Determine the [X, Y] coordinate at the center of the cell enclosing the given text.  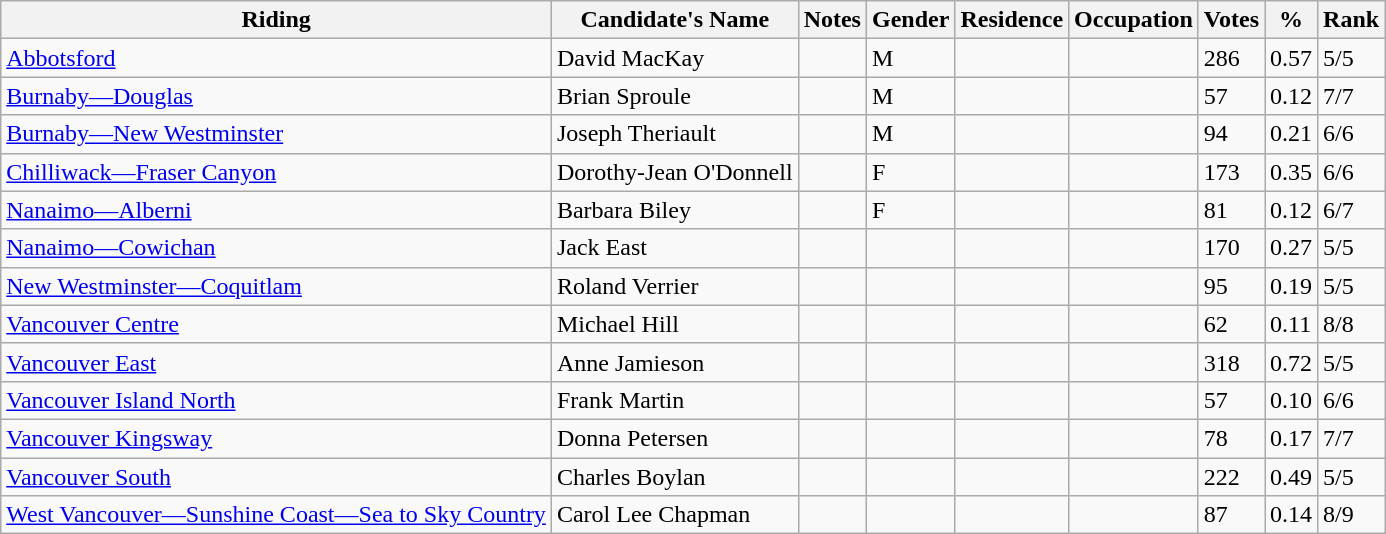
Vancouver Kingsway [276, 438]
8/8 [1352, 324]
Nanaimo—Alberni [276, 210]
Vancouver Centre [276, 324]
286 [1231, 58]
6/7 [1352, 210]
Vancouver East [276, 362]
78 [1231, 438]
318 [1231, 362]
Chilliwack—Fraser Canyon [276, 172]
0.27 [1292, 248]
94 [1231, 134]
Donna Petersen [674, 438]
Abbotsford [276, 58]
0.14 [1292, 515]
Candidate's Name [674, 20]
Barbara Biley [674, 210]
Roland Verrier [674, 286]
87 [1231, 515]
Joseph Theriault [674, 134]
Carol Lee Chapman [674, 515]
Notes [832, 20]
Anne Jamieson [674, 362]
62 [1231, 324]
8/9 [1352, 515]
Frank Martin [674, 400]
0.57 [1292, 58]
0.21 [1292, 134]
Residence [1012, 20]
Gender [910, 20]
170 [1231, 248]
0.72 [1292, 362]
0.10 [1292, 400]
Brian Sproule [674, 96]
Michael Hill [674, 324]
Rank [1352, 20]
Nanaimo—Cowichan [276, 248]
0.49 [1292, 477]
0.11 [1292, 324]
Occupation [1134, 20]
Vancouver Island North [276, 400]
173 [1231, 172]
New Westminster—Coquitlam [276, 286]
Burnaby—Douglas [276, 96]
81 [1231, 210]
Charles Boylan [674, 477]
95 [1231, 286]
0.35 [1292, 172]
% [1292, 20]
Dorothy-Jean O'Donnell [674, 172]
Vancouver South [276, 477]
Burnaby—New Westminster [276, 134]
Jack East [674, 248]
0.19 [1292, 286]
David MacKay [674, 58]
West Vancouver—Sunshine Coast—Sea to Sky Country [276, 515]
222 [1231, 477]
Votes [1231, 20]
0.17 [1292, 438]
Riding [276, 20]
